Pinpoint the cell where the given text exists, returning its [X, Y] midpoint coordinate. 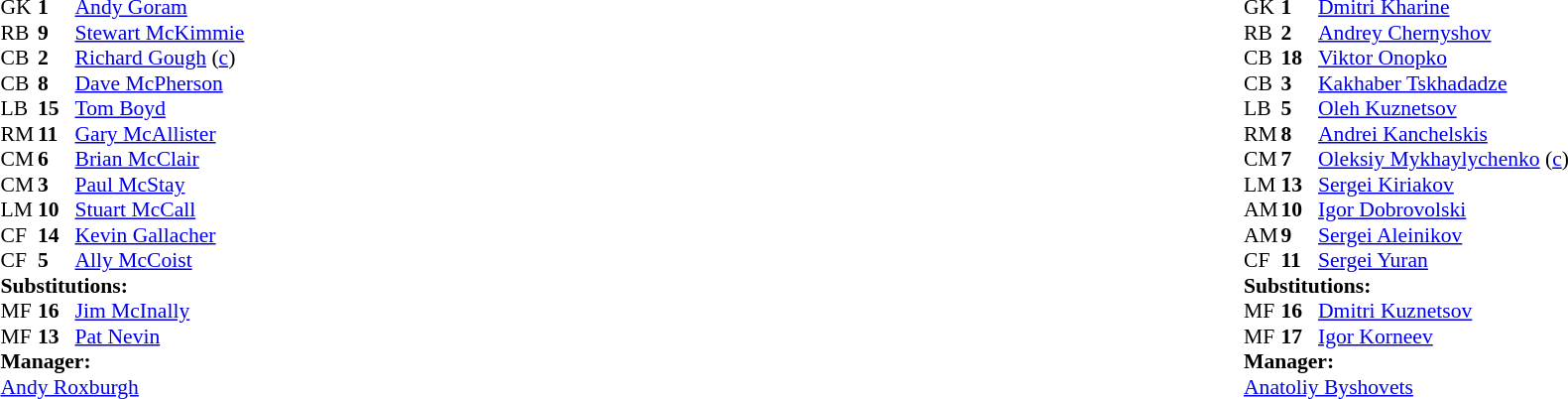
Ally McCoist [161, 261]
Jim McInally [161, 311]
Kevin Gallacher [161, 235]
7 [1300, 160]
Gary McAllister [161, 134]
Stuart McCall [161, 209]
Richard Gough (c) [161, 59]
6 [57, 160]
Manager: [122, 362]
Brian McClair [161, 160]
17 [1300, 336]
14 [57, 235]
Substitutions: [122, 286]
Tom Boyd [161, 108]
Pat Nevin [161, 336]
Stewart McKimmie [161, 33]
Paul McStay [161, 185]
18 [1300, 59]
15 [57, 108]
Dave McPherson [161, 83]
